Capture the cell that displays the provided text and extract its (X, Y) central coordinate. 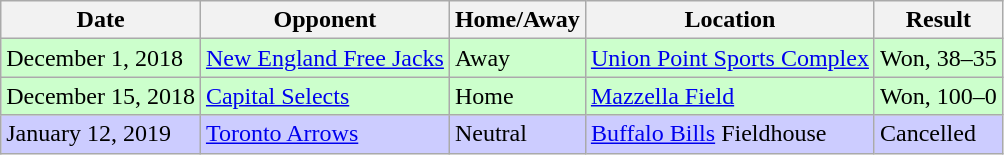
Won, 100–0 (938, 96)
Union Point Sports Complex (730, 58)
Result (938, 20)
Away (517, 58)
Toronto Arrows (324, 134)
New England Free Jacks (324, 58)
Buffalo Bills Fieldhouse (730, 134)
Opponent (324, 20)
Home/Away (517, 20)
Capital Selects (324, 96)
January 12, 2019 (101, 134)
December 1, 2018 (101, 58)
December 15, 2018 (101, 96)
Location (730, 20)
Mazzella Field (730, 96)
Won, 38–35 (938, 58)
Date (101, 20)
Neutral (517, 134)
Cancelled (938, 134)
Home (517, 96)
